Return the (x, y) coordinate for the center point of the cell that contains the specified text.  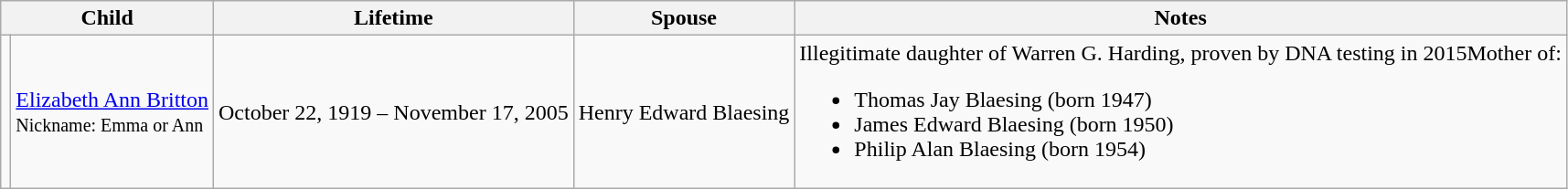
October 22, 1919 – November 17, 2005 (394, 111)
Elizabeth Ann BrittonNickname: Emma or Ann (112, 111)
Child (108, 18)
Henry Edward Blaesing (684, 111)
Lifetime (394, 18)
Spouse (684, 18)
Notes (1180, 18)
